Detect which cell encompasses the target text, then output its [x, y] center coordinate. 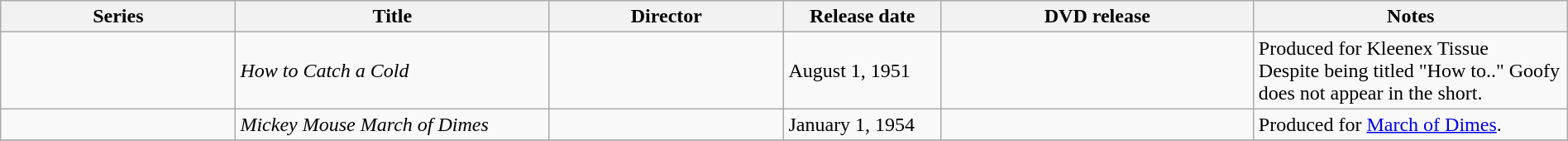
Mickey Mouse March of Dimes [392, 124]
August 1, 1951 [862, 70]
Release date [862, 17]
Notes [1411, 17]
Produced for March of Dimes. [1411, 124]
Director [667, 17]
DVD release [1097, 17]
Series [118, 17]
Produced for Kleenex Tissue Despite being titled "How to.." Goofy does not appear in the short. [1411, 70]
January 1, 1954 [862, 124]
How to Catch a Cold [392, 70]
Title [392, 17]
